Find where the given text appears and provide that cell's center as [x, y] coordinate. 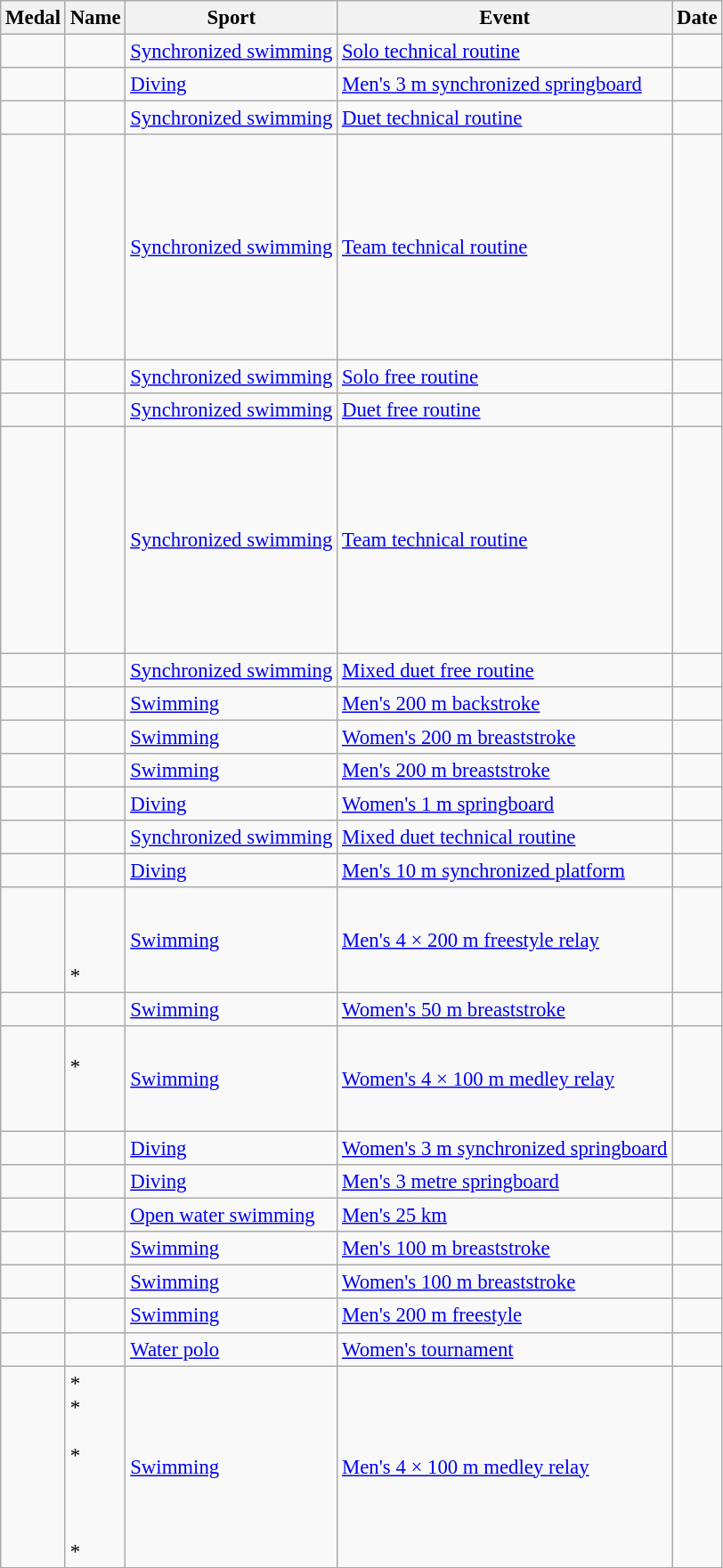
Men's 3 m synchronized springboard [505, 85]
Men's 200 m freestyle [505, 1316]
Solo technical routine [505, 52]
Women's 50 m breaststroke [505, 1009]
Duet technical routine [505, 118]
Sport [232, 18]
Women's 4 × 100 m medley relay [505, 1079]
Mixed duet free routine [505, 670]
**** [95, 1467]
Solo free routine [505, 377]
Event [505, 18]
Duet free routine [505, 410]
Men's 10 m synchronized platform [505, 870]
Men's 25 km [505, 1216]
Mixed duet technical routine [505, 837]
Open water swimming [232, 1216]
Men's 200 m breaststroke [505, 770]
Men's 4 × 200 m freestyle relay [505, 940]
Men's 200 m backstroke [505, 703]
Medal [34, 18]
Men's 3 metre springboard [505, 1182]
Water polo [232, 1349]
Women's 3 m synchronized springboard [505, 1149]
Women's tournament [505, 1349]
Women's 100 m breaststroke [505, 1282]
Women's 200 m breaststroke [505, 737]
Date [697, 18]
Men's 100 m breaststroke [505, 1249]
Men's 4 × 100 m medley relay [505, 1467]
Name [95, 18]
Women's 1 m springboard [505, 804]
